Output the [x, y] coordinate of the center of the cell containing the given text.  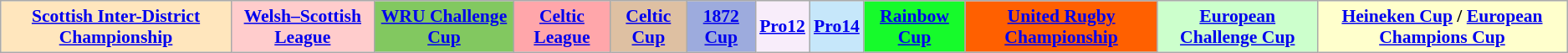
European Challenge Cup [1238, 27]
Rainbow Cup [915, 27]
Celtic Cup [648, 27]
Scottish Inter-District Championship [116, 27]
Heineken Cup / European Champions Cup [1442, 27]
Welsh–Scottish League [303, 27]
1872 Cup [722, 27]
WRU Challenge Cup [443, 27]
Pro14 [836, 27]
United Rugby Championship [1061, 27]
Celtic League [562, 27]
Pro12 [783, 27]
